For the text-containing cell, return its midpoint in (X, Y) coordinate format. 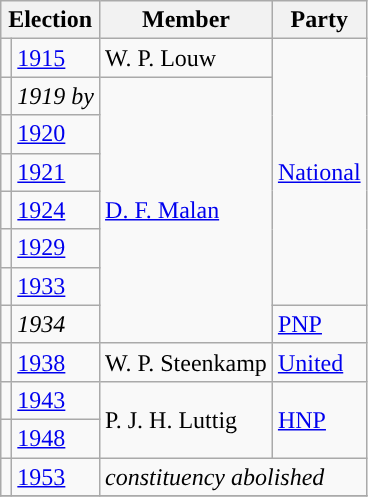
PNP (319, 324)
Party (319, 20)
1934 (56, 324)
1933 (56, 286)
constituency abolished (234, 477)
W. P. Louw (186, 58)
W. P. Steenkamp (186, 362)
United (319, 362)
1953 (56, 477)
Election (50, 20)
1938 (56, 362)
1943 (56, 400)
National (319, 172)
1919 by (56, 96)
1929 (56, 248)
1915 (56, 58)
P. J. H. Luttig (186, 419)
1921 (56, 172)
1920 (56, 134)
D. F. Malan (186, 210)
HNP (319, 419)
Member (186, 20)
1948 (56, 438)
1924 (56, 210)
